Pinpoint the cell where the given text exists, returning its (x, y) midpoint coordinate. 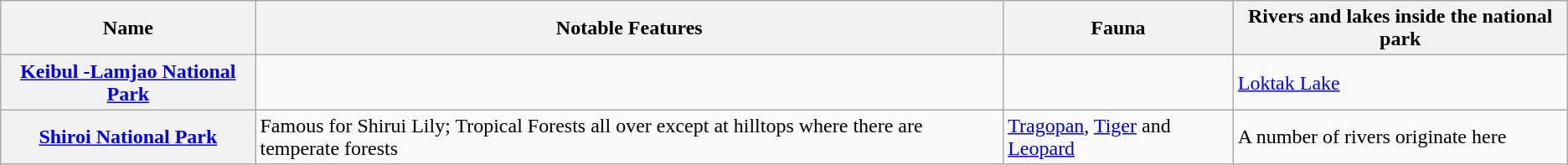
Tragopan, Tiger and Leopard (1119, 137)
Name (128, 28)
Fauna (1119, 28)
Loktak Lake (1400, 82)
Keibul -Lamjao National Park (128, 82)
Famous for Shirui Lily; Tropical Forests all over except at hilltops where there are temperate forests (630, 137)
A number of rivers originate here (1400, 137)
Shiroi National Park (128, 137)
Rivers and lakes inside the national park (1400, 28)
Notable Features (630, 28)
